Find where the given text appears and provide that cell's center as (x, y) coordinate. 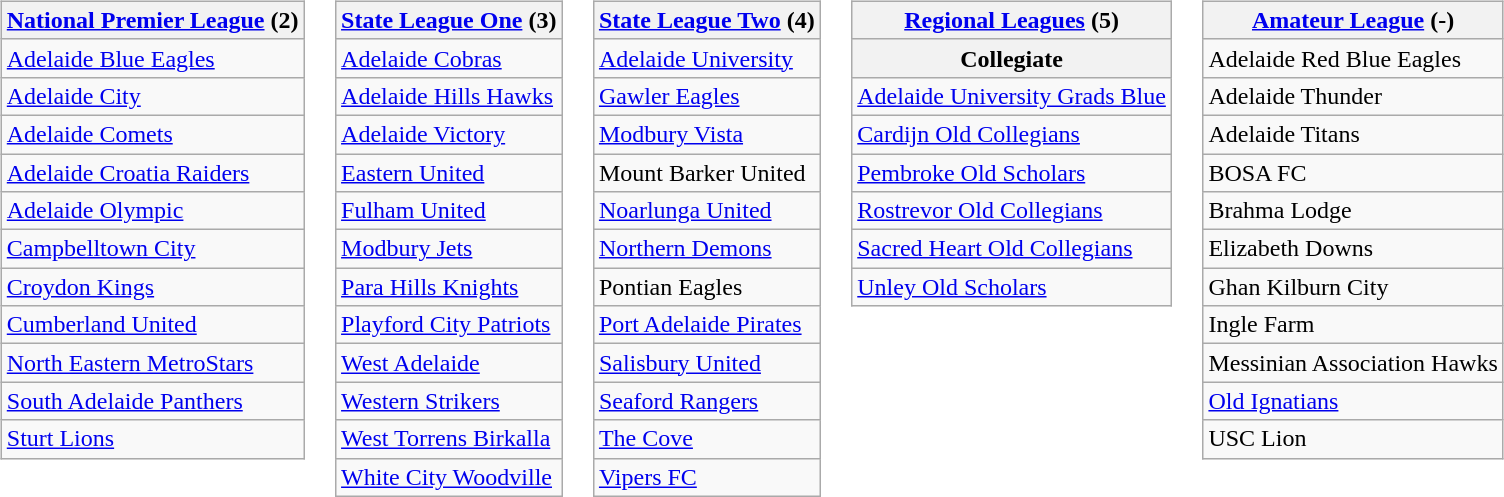
Adelaide University Grads Blue (1012, 96)
Cumberland United (152, 325)
Adelaide Cobras (449, 58)
West Torrens Birkalla (449, 439)
Western Strikers (449, 401)
Modbury Vista (706, 134)
Adelaide Thunder (1353, 96)
Regional Leagues (5) (1012, 20)
Adelaide Comets (152, 134)
Unley Old Scholars (1012, 287)
Pembroke Old Scholars (1012, 173)
Cardijn Old Collegians (1012, 134)
Northern Demons (706, 249)
Adelaide Olympic (152, 211)
Playford City Patriots (449, 325)
Adelaide University (706, 58)
Campbelltown City (152, 249)
Fulham United (449, 211)
Elizabeth Downs (1353, 249)
South Adelaide Panthers (152, 401)
Modbury Jets (449, 249)
Mount Barker United (706, 173)
USC Lion (1353, 439)
Pontian Eagles (706, 287)
BOSA FC (1353, 173)
Adelaide Titans (1353, 134)
National Premier League (2) (152, 20)
Sacred Heart Old Collegians (1012, 249)
Eastern United (449, 173)
Ghan Kilburn City (1353, 287)
Ingle Farm (1353, 325)
West Adelaide (449, 363)
Adelaide Victory (449, 134)
Vipers FC (706, 477)
Brahma Lodge (1353, 211)
Adelaide Red Blue Eagles (1353, 58)
Old Ignatians (1353, 401)
Amateur League (-) (1353, 20)
Port Adelaide Pirates (706, 325)
Adelaide Blue Eagles (152, 58)
Salisbury United (706, 363)
Para Hills Knights (449, 287)
Messinian Association Hawks (1353, 363)
Gawler Eagles (706, 96)
Adelaide Hills Hawks (449, 96)
State League Two (4) (706, 20)
Noarlunga United (706, 211)
State League One (3) (449, 20)
Seaford Rangers (706, 401)
Sturt Lions (152, 439)
Collegiate (1012, 58)
Adelaide Croatia Raiders (152, 173)
The Cove (706, 439)
Adelaide City (152, 96)
North Eastern MetroStars (152, 363)
White City Woodville (449, 477)
Croydon Kings (152, 287)
Rostrevor Old Collegians (1012, 211)
